Capture the cell that displays the provided text and extract its (X, Y) central coordinate. 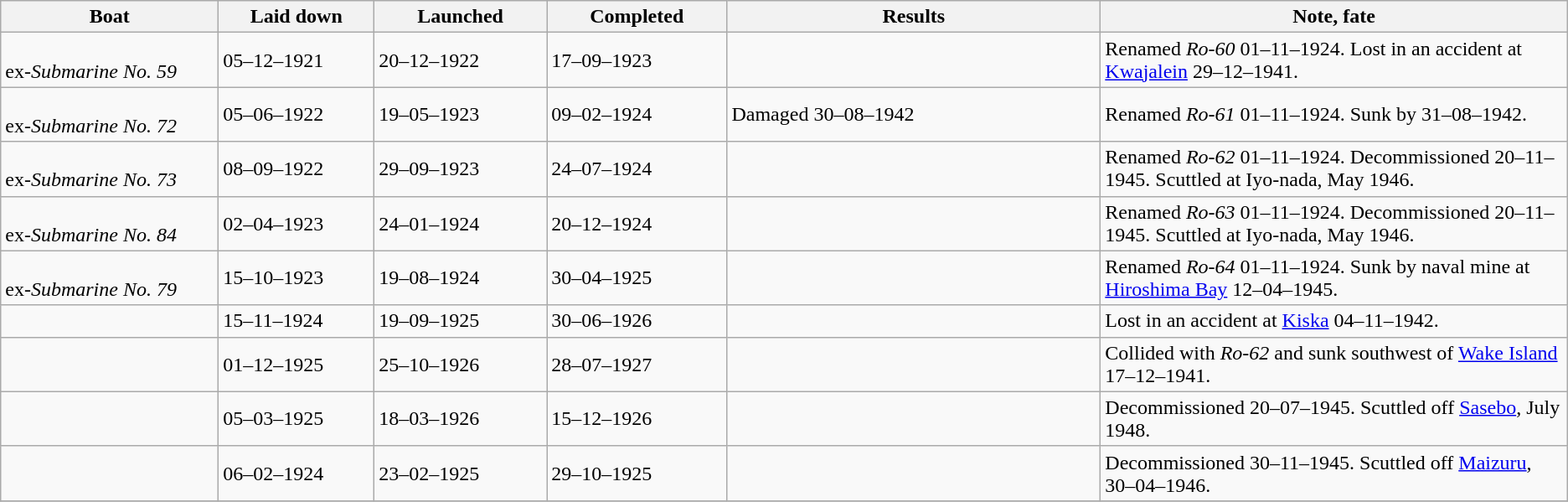
Renamed Ro-63 01–11–1924. Decommissioned 20–11–1945. Scuttled at Iyo-nada, May 1946. (1333, 223)
ex-Submarine No. 73 (110, 169)
Decommissioned 20–07–1945. Scuttled off Sasebo, July 1948. (1333, 419)
19–08–1924 (461, 278)
02–04–1923 (297, 223)
Renamed Ro-62 01–11–1924. Decommissioned 20–11–1945. Scuttled at Iyo-nada, May 1946. (1333, 169)
Results (914, 17)
24–07–1924 (637, 169)
15–11–1924 (297, 321)
09–02–1924 (637, 114)
15–10–1923 (297, 278)
Renamed Ro-61 01–11–1924. Sunk by 31–08–1942. (1333, 114)
20–12–1922 (461, 60)
20–12–1924 (637, 223)
Collided with Ro-62 and sunk southwest of Wake Island 17–12–1941. (1333, 364)
Lost in an accident at Kiska 04–11–1942. (1333, 321)
19–05–1923 (461, 114)
18–03–1926 (461, 419)
24–01–1924 (461, 223)
06–02–1924 (297, 473)
Renamed Ro-60 01–11–1924. Lost in an accident at Kwajalein 29–12–1941. (1333, 60)
30–06–1926 (637, 321)
Decommissioned 30–11–1945. Scuttled off Maizuru, 30–04–1946. (1333, 473)
ex-Submarine No. 59 (110, 60)
19–09–1925 (461, 321)
28–07–1927 (637, 364)
29–09–1923 (461, 169)
Completed (637, 17)
25–10–1926 (461, 364)
Note, fate (1333, 17)
05–06–1922 (297, 114)
Damaged 30–08–1942 (914, 114)
Renamed Ro-64 01–11–1924. Sunk by naval mine at Hiroshima Bay 12–04–1945. (1333, 278)
Laid down (297, 17)
Launched (461, 17)
15–12–1926 (637, 419)
05–03–1925 (297, 419)
ex-Submarine No. 84 (110, 223)
30–04–1925 (637, 278)
08–09–1922 (297, 169)
29–10–1925 (637, 473)
23–02–1925 (461, 473)
17–09–1923 (637, 60)
Boat (110, 17)
05–12–1921 (297, 60)
ex-Submarine No. 79 (110, 278)
ex-Submarine No. 72 (110, 114)
01–12–1925 (297, 364)
